Pinpoint the cell where the given text exists, returning its [X, Y] midpoint coordinate. 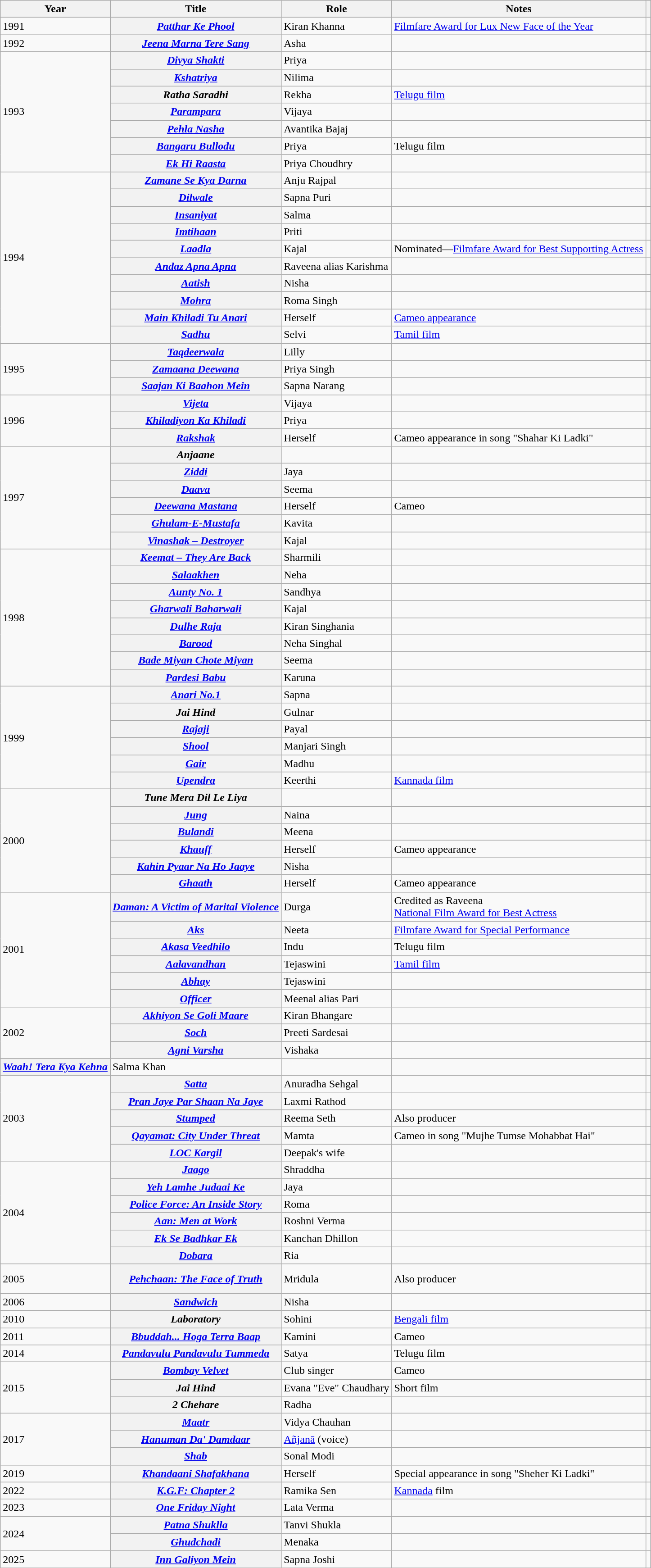
Vinashak – Destroyer [196, 541]
Officer [196, 998]
Kshatriya [196, 77]
Kavita [337, 523]
Bbuddah... Hoga Terra Baap [196, 1336]
Inn Galiyon Mein [196, 1559]
Ramika Sen [337, 1491]
Menaka [337, 1542]
Pehla Nasha [196, 129]
Ria [337, 1255]
Akasa Veedhilo [196, 947]
2015 [55, 1388]
Satya [337, 1354]
Sapna [337, 695]
Rekha [337, 95]
Asha [337, 43]
Priti [337, 232]
Priya Singh [337, 369]
Tanvi Shukla [337, 1525]
1994 [55, 258]
Nominated—Filmfare Award for Best Supporting Actress [519, 249]
2002 [55, 1032]
1997 [55, 497]
Avantika Bajaj [337, 129]
Indu [337, 947]
Agni Varsha [196, 1050]
Ek Se Badhkar Ek [196, 1238]
Title [196, 9]
Radha [337, 1405]
1995 [55, 369]
Cameo in song "Mujhe Tumse Mohabbat Hai" [519, 1136]
Aalavandhan [196, 964]
Khauff [196, 849]
Keemat – They Are Back [196, 558]
Imtihaan [196, 232]
Lata Verma [337, 1508]
Bulandi [196, 832]
Roma Singh [337, 300]
2019 [55, 1473]
Mohra [196, 300]
Ek Hi Raasta [196, 163]
Pandavulu Pandavulu Tummeda [196, 1354]
Pehchaan: The Face of Truth [196, 1278]
Selvi [337, 335]
2014 [55, 1354]
Salma Khan [196, 1067]
Yeh Lamhe Judaai Ke [196, 1187]
Madhu [337, 764]
Bade Miyan Chote Miyan [196, 660]
Andaz Apna Apna [196, 266]
Dulhe Raja [196, 626]
Dobara [196, 1255]
Anari No.1 [196, 695]
Rakshak [196, 437]
1992 [55, 43]
2000 [55, 841]
Waah! Tera Kya Kehna [55, 1067]
Naina [337, 815]
Karuna [337, 677]
Khandaani Shafakhana [196, 1473]
Payal [337, 729]
Police Force: An Inside Story [196, 1204]
Qayamat: City Under Threat [196, 1136]
Zamane Se Kya Darna [196, 180]
Hanuman Da' Damdaar [196, 1439]
Bengali film [519, 1319]
Gharwali Baharwali [196, 609]
Bangaru Bullodu [196, 146]
Stumped [196, 1118]
Salaakhen [196, 575]
Laxmi Rathod [337, 1101]
Meenal alias Pari [337, 998]
Saajan Ki Baahon Mein [196, 386]
1999 [55, 737]
Sapna Puri [337, 197]
Aan: Men at Work [196, 1221]
Short film [519, 1388]
Salma [337, 215]
Bombay Velvet [196, 1371]
LOC Kargil [196, 1153]
Ghulam-E-Mustafa [196, 523]
Deewana Mastana [196, 506]
Upendra [196, 781]
Ghudchadi [196, 1542]
Sandhya [337, 592]
2005 [55, 1278]
Mridula [337, 1278]
1993 [55, 112]
2 Chehare [196, 1405]
Credited as RaveenaNational Film Award for Best Actress [519, 906]
Akhiyon Se Goli Maare [196, 1015]
Daman: A Victim of Marital Violence [196, 906]
Roshni Verma [337, 1221]
Club singer [337, 1371]
Roma [337, 1204]
Vidya Chauhan [337, 1422]
2004 [55, 1213]
Khiladiyon Ka Khiladi [196, 420]
Main Khiladi Tu Anari [196, 318]
Patna Shuklla [196, 1525]
Jung [196, 815]
Kamini [337, 1336]
Mamta [337, 1136]
Raveena alias Karishma [337, 266]
Añjanā (voice) [337, 1439]
Keerthi [337, 781]
1998 [55, 618]
Ghaath [196, 883]
Filmfare Award for Lux New Face of the Year [519, 26]
Laadla [196, 249]
Priya Choudhry [337, 163]
Manjari Singh [337, 746]
Sapna Narang [337, 386]
Neha Singhal [337, 643]
Kanchan Dhillon [337, 1238]
Evana "Eve" Chaudhary [337, 1388]
Reema Seth [337, 1118]
Neeta [337, 930]
Patthar Ke Phool [196, 26]
Anjaane [196, 454]
Divya Shakti [196, 60]
Sohini [337, 1319]
1991 [55, 26]
Jeena Marna Tere Sang [196, 43]
Laboratory [196, 1319]
Kiran Bhangare [337, 1015]
Maatr [196, 1422]
Shraddha [337, 1170]
Pran Jaye Par Shaan Na Jaye [196, 1101]
Sandwich [196, 1302]
Jaago [196, 1170]
Neha [337, 575]
Special appearance in song "Sheher Ki Ladki" [519, 1473]
Abhay [196, 981]
One Friday Night [196, 1508]
Parampara [196, 112]
Sapna Joshi [337, 1559]
Daava [196, 489]
Preeti Sardesai [337, 1032]
Zamaana Deewana [196, 369]
Insaniyat [196, 215]
2001 [55, 950]
Tune Mera Dil Le Liya [196, 798]
Sharmili [337, 558]
2024 [55, 1533]
Aunty No. 1 [196, 592]
Taqdeerwala [196, 352]
Shab [196, 1456]
Shool [196, 746]
Gair [196, 764]
2023 [55, 1508]
Satta [196, 1084]
2017 [55, 1439]
2022 [55, 1491]
K.G.F: Chapter 2 [196, 1491]
Kiran Khanna [337, 26]
2010 [55, 1319]
Lilly [337, 352]
Ratha Saradhi [196, 95]
Soch [196, 1032]
Role [337, 9]
Cameo appearance in song "Shahar Ki Ladki" [519, 437]
Pardesi Babu [196, 677]
1996 [55, 420]
Sadhu [196, 335]
Barood [196, 643]
Gulnar [337, 712]
2006 [55, 1302]
Notes [519, 9]
Nilima [337, 77]
Durga [337, 906]
Kiran Singhania [337, 626]
Sonal Modi [337, 1456]
Aatish [196, 283]
Rajaji [196, 729]
Aks [196, 930]
Ziddi [196, 472]
2003 [55, 1118]
Year [55, 9]
Meena [337, 832]
Filmfare Award for Special Performance [519, 930]
Vijeta [196, 403]
Dilwale [196, 197]
Anju Rajpal [337, 180]
2025 [55, 1559]
Deepak's wife [337, 1153]
2011 [55, 1336]
Kahin Pyaar Na Ho Jaaye [196, 866]
Anuradha Sehgal [337, 1084]
Vishaka [337, 1050]
